Search for the cell housing the specified text and yield its (x, y) center coordinate. 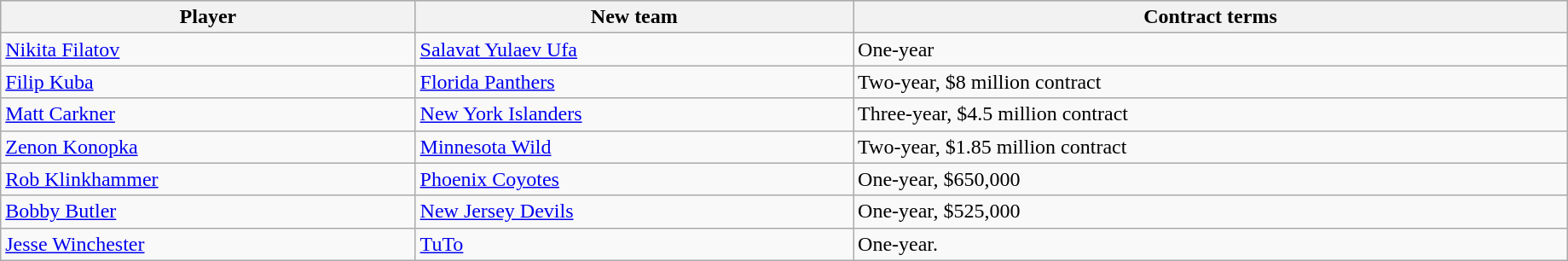
Rob Klinkhammer (208, 179)
Matt Carkner (208, 114)
Bobby Butler (208, 212)
Zenon Konopka (208, 147)
New team (634, 17)
One-year. (1211, 244)
Phoenix Coyotes (634, 179)
Player (208, 17)
Three-year, $4.5 million contract (1211, 114)
Salavat Yulaev Ufa (634, 49)
New York Islanders (634, 114)
Jesse Winchester (208, 244)
Filip Kuba (208, 82)
Nikita Filatov (208, 49)
One-year, $525,000 (1211, 212)
Minnesota Wild (634, 147)
TuTo (634, 244)
Two-year, $1.85 million contract (1211, 147)
One-year, $650,000 (1211, 179)
Florida Panthers (634, 82)
New Jersey Devils (634, 212)
Two-year, $8 million contract (1211, 82)
Contract terms (1211, 17)
One-year (1211, 49)
